Capture the cell that displays the provided text and extract its (x, y) central coordinate. 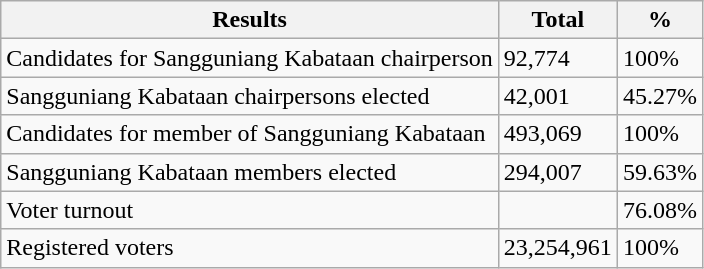
42,001 (558, 96)
Total (558, 20)
23,254,961 (558, 248)
Candidates for Sangguniang Kabataan chairperson (250, 58)
92,774 (558, 58)
45.27% (660, 96)
Sangguniang Kabataan chairpersons elected (250, 96)
Sangguniang Kabataan members elected (250, 172)
Candidates for member of Sangguniang Kabataan (250, 134)
493,069 (558, 134)
76.08% (660, 210)
% (660, 20)
Registered voters (250, 248)
294,007 (558, 172)
Results (250, 20)
59.63% (660, 172)
Voter turnout (250, 210)
